Return the (x, y) coordinate for the center point of the cell that contains the specified text.  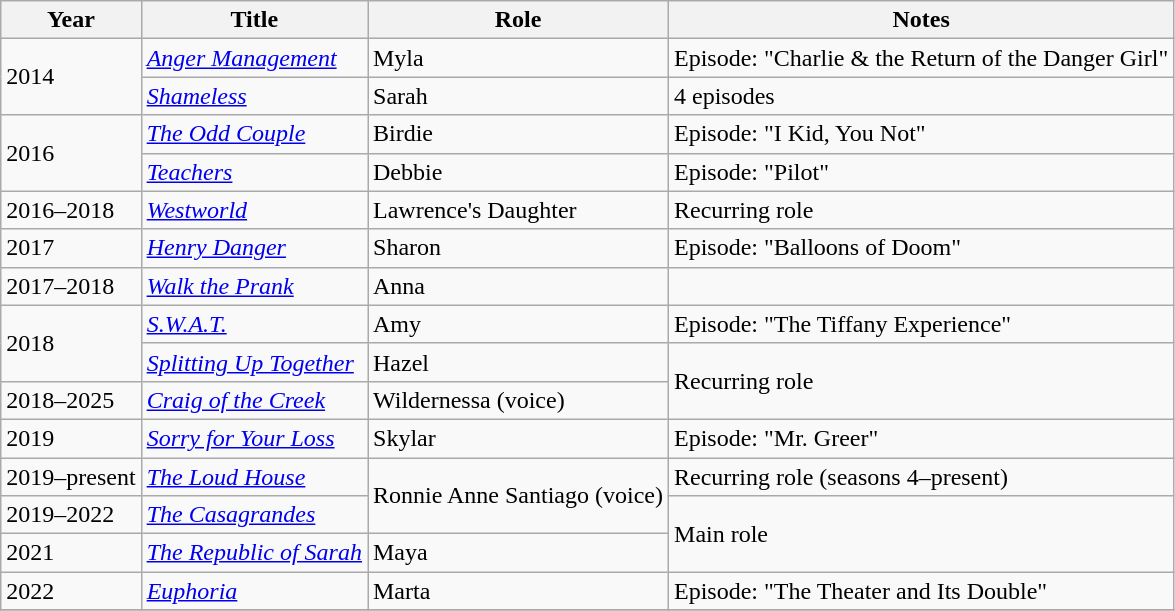
Lawrence's Daughter (518, 210)
Episode: "Charlie & the Return of the Danger Girl" (922, 58)
2019–present (71, 477)
Craig of the Creek (254, 400)
Teachers (254, 172)
Hazel (518, 362)
Wildernessa (voice) (518, 400)
Shameless (254, 96)
Episode: "Balloons of Doom" (922, 248)
2019 (71, 438)
Anger Management (254, 58)
Notes (922, 20)
Splitting Up Together (254, 362)
Westworld (254, 210)
2017–2018 (71, 286)
Euphoria (254, 591)
2018 (71, 343)
2019–2022 (71, 515)
Henry Danger (254, 248)
Episode: "I Kid, You Not" (922, 134)
The Loud House (254, 477)
2018–2025 (71, 400)
Maya (518, 553)
Sharon (518, 248)
2017 (71, 248)
The Casagrandes (254, 515)
Role (518, 20)
2021 (71, 553)
Amy (518, 324)
Anna (518, 286)
2022 (71, 591)
Sorry for Your Loss (254, 438)
Sarah (518, 96)
2016 (71, 153)
2016–2018 (71, 210)
Year (71, 20)
S.W.A.T. (254, 324)
Skylar (518, 438)
Birdie (518, 134)
Title (254, 20)
Episode: "Mr. Greer" (922, 438)
Debbie (518, 172)
Myla (518, 58)
Marta (518, 591)
Recurring role (seasons 4–present) (922, 477)
Episode: "The Tiffany Experience" (922, 324)
Walk the Prank (254, 286)
4 episodes (922, 96)
Ronnie Anne Santiago (voice) (518, 496)
2014 (71, 77)
The Odd Couple (254, 134)
The Republic of Sarah (254, 553)
Main role (922, 534)
Episode: "The Theater and Its Double" (922, 591)
Episode: "Pilot" (922, 172)
